Return the [X, Y] coordinate for the center point of the cell that contains the specified text.  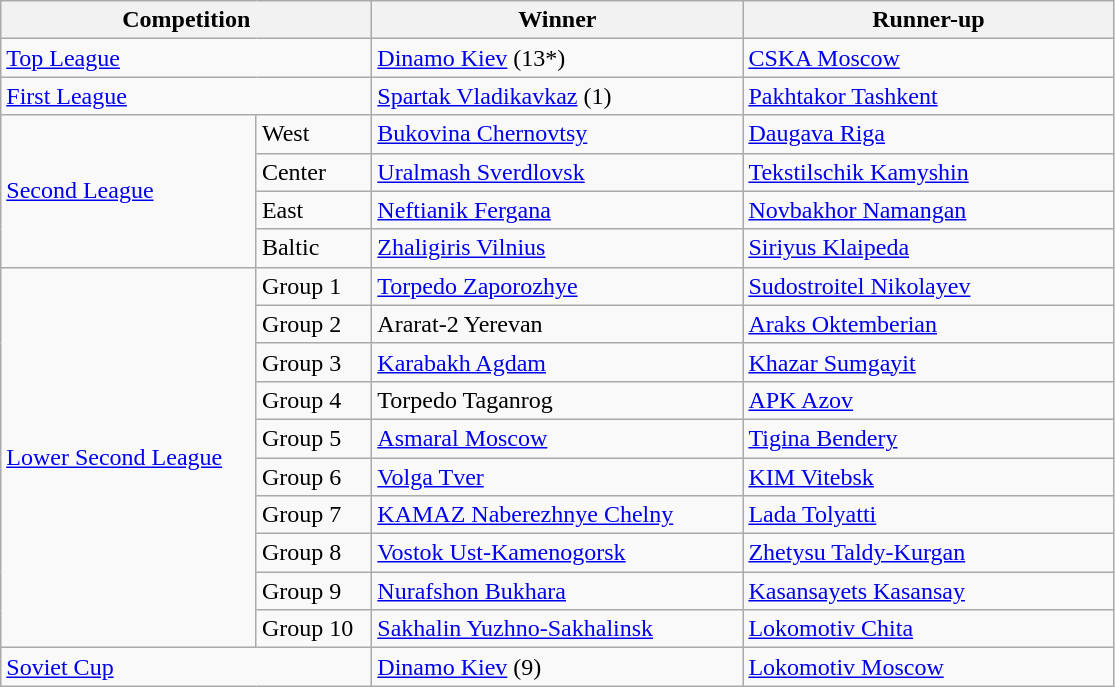
Group 5 [314, 438]
Group 6 [314, 477]
Runner-up [928, 20]
Nurafshon Bukhara [558, 591]
Ararat-2 Yerevan [558, 324]
Torpedo Taganrog [558, 400]
Karabakh Agdam [558, 362]
Group 3 [314, 362]
Araks Oktemberian [928, 324]
Zhetysu Taldy-Kurgan [928, 553]
KIM Vitebsk [928, 477]
Volga Tver [558, 477]
Top League [186, 58]
Lower Second League [129, 458]
Competition [186, 20]
Second League [129, 191]
Group 7 [314, 515]
Group 10 [314, 629]
Lokomotiv Chita [928, 629]
Zhaligiris Vilnius [558, 248]
Dinamo Kiev (13*) [558, 58]
KAMAZ Naberezhnye Chelny [558, 515]
Group 4 [314, 400]
Winner [558, 20]
Khazar Sumgayit [928, 362]
Neftianik Fergana [558, 210]
Group 1 [314, 286]
CSKA Moscow [928, 58]
Group 9 [314, 591]
Asmaral Moscow [558, 438]
Sakhalin Yuzhno-Sakhalinsk [558, 629]
Center [314, 172]
Uralmash Sverdlovsk [558, 172]
Vostok Ust-Kamenogorsk [558, 553]
East [314, 210]
Daugava Riga [928, 134]
West [314, 134]
Dinamo Kiev (9) [558, 667]
Pakhtakor Tashkent [928, 96]
Lada Tolyatti [928, 515]
Group 8 [314, 553]
Soviet Cup [186, 667]
APK Azov [928, 400]
Lokomotiv Moscow [928, 667]
First League [186, 96]
Bukovina Chernovtsy [558, 134]
Group 2 [314, 324]
Sudostroitel Nikolayev [928, 286]
Tigina Bendery [928, 438]
Torpedo Zaporozhye [558, 286]
Kasansayets Kasansay [928, 591]
Baltic [314, 248]
Siriyus Klaipeda [928, 248]
Novbakhor Namangan [928, 210]
Spartak Vladikavkaz (1) [558, 96]
Tekstilschik Kamyshin [928, 172]
